Detect which cell encompasses the target text, then output its [X, Y] center coordinate. 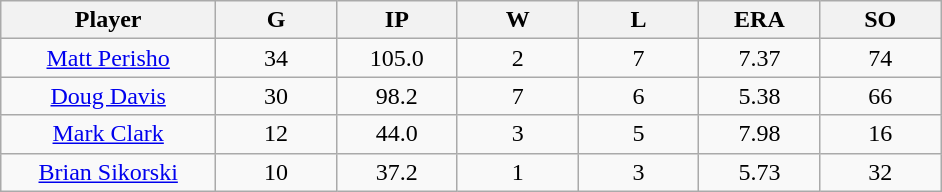
7.37 [760, 58]
12 [276, 134]
Mark Clark [108, 134]
32 [880, 172]
6 [638, 96]
5.38 [760, 96]
2 [518, 58]
44.0 [396, 134]
G [276, 20]
ERA [760, 20]
Brian Sikorski [108, 172]
66 [880, 96]
SO [880, 20]
Player [108, 20]
Doug Davis [108, 96]
Matt Perisho [108, 58]
7.98 [760, 134]
30 [276, 96]
L [638, 20]
W [518, 20]
10 [276, 172]
74 [880, 58]
37.2 [396, 172]
16 [880, 134]
34 [276, 58]
IP [396, 20]
5 [638, 134]
105.0 [396, 58]
1 [518, 172]
5.73 [760, 172]
98.2 [396, 96]
